Pinpoint the cell where the given text exists, returning its [X, Y] midpoint coordinate. 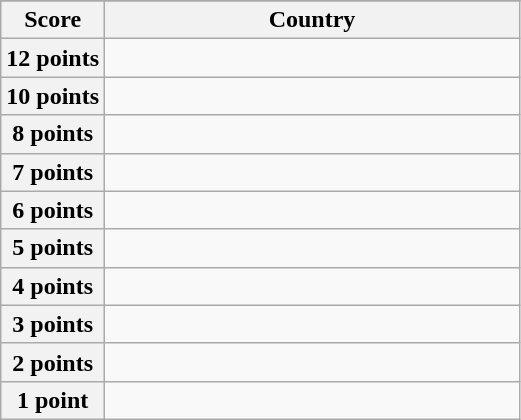
4 points [53, 286]
Score [53, 20]
7 points [53, 172]
6 points [53, 210]
1 point [53, 400]
12 points [53, 58]
Country [312, 20]
5 points [53, 248]
10 points [53, 96]
8 points [53, 134]
3 points [53, 324]
2 points [53, 362]
